Output the [X, Y] coordinate of the center of the cell containing the given text.  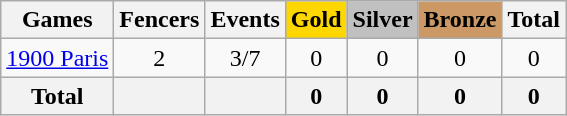
Gold [316, 20]
Fencers [160, 20]
Games [58, 20]
1900 Paris [58, 58]
3/7 [245, 58]
Events [245, 20]
Silver [382, 20]
Bronze [460, 20]
2 [160, 58]
